Search for the cell housing the specified text and yield its (X, Y) center coordinate. 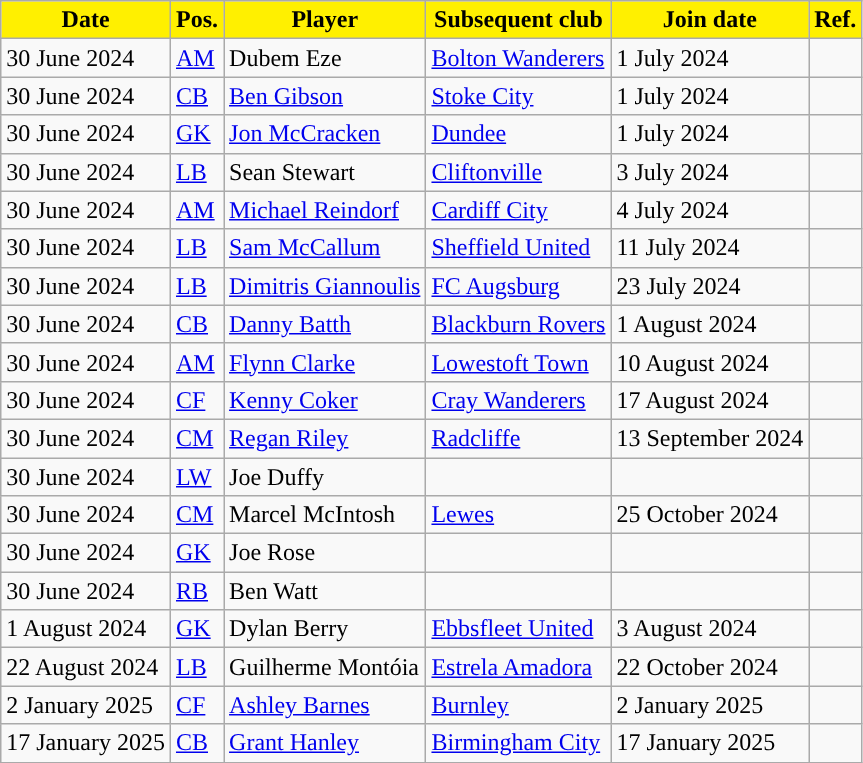
11 July 2024 (710, 248)
Blackburn Rovers (518, 324)
Lewes (518, 515)
Guilherme Montóia (325, 667)
RB (196, 591)
10 August 2024 (710, 362)
17 August 2024 (710, 400)
Sheffield United (518, 248)
Dylan Berry (325, 629)
25 October 2024 (710, 515)
Danny Batth (325, 324)
Marcel McIntosh (325, 515)
Regan Riley (325, 438)
Dundee (518, 134)
Lowestoft Town (518, 362)
Ref. (836, 20)
Date (86, 20)
LW (196, 477)
3 July 2024 (710, 172)
4 July 2024 (710, 210)
Flynn Clarke (325, 362)
Join date (710, 20)
23 July 2024 (710, 286)
3 August 2024 (710, 629)
Michael Reindorf (325, 210)
Bolton Wanderers (518, 58)
Ben Watt (325, 591)
Jon McCracken (325, 134)
Cliftonville (518, 172)
Ben Gibson (325, 96)
Ebbsfleet United (518, 629)
Joe Duffy (325, 477)
Estrela Amadora (518, 667)
13 September 2024 (710, 438)
Birmingham City (518, 743)
Cardiff City (518, 210)
Dubem Eze (325, 58)
Grant Hanley (325, 743)
Dimitris Giannoulis (325, 286)
FC Augsburg (518, 286)
Ashley Barnes (325, 705)
Stoke City (518, 96)
Radcliffe (518, 438)
Subsequent club (518, 20)
Pos. (196, 20)
22 August 2024 (86, 667)
Kenny Coker (325, 400)
Burnley (518, 705)
Player (325, 20)
Sean Stewart (325, 172)
Joe Rose (325, 553)
Sam McCallum (325, 248)
22 October 2024 (710, 667)
Cray Wanderers (518, 400)
